Scan for the cell matching the given text and deliver its (X, Y) coordinate at center. 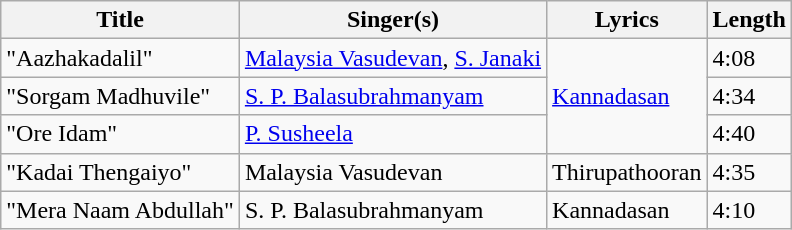
4:40 (749, 134)
"Aazhakadalil" (120, 58)
4:35 (749, 172)
Singer(s) (392, 20)
4:08 (749, 58)
4:34 (749, 96)
"Kadai Thengaiyo" (120, 172)
Title (120, 20)
"Sorgam Madhuvile" (120, 96)
P. Susheela (392, 134)
Thirupathooran (627, 172)
"Mera Naam Abdullah" (120, 210)
Malaysia Vasudevan (392, 172)
Lyrics (627, 20)
Malaysia Vasudevan, S. Janaki (392, 58)
4:10 (749, 210)
"Ore Idam" (120, 134)
Length (749, 20)
